Identify which cell holds the provided text, then report its (X, Y) central coordinate. 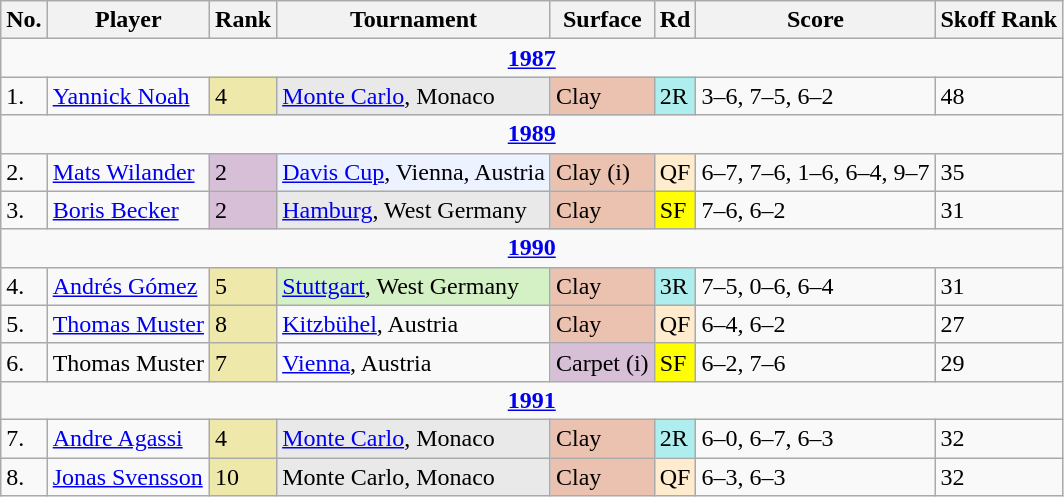
Clay (i) (602, 172)
Mats Wilander (128, 172)
1991 (532, 400)
1987 (532, 58)
10 (244, 477)
Player (128, 20)
Vienna, Austria (414, 362)
6–4, 6–2 (816, 324)
Stuttgart, West Germany (414, 286)
Skoff Rank (999, 20)
4. (24, 286)
Jonas Svensson (128, 477)
Davis Cup, Vienna, Austria (414, 172)
3R (675, 286)
35 (999, 172)
6–7, 7–6, 1–6, 6–4, 9–7 (816, 172)
6–2, 7–6 (816, 362)
8 (244, 324)
Score (816, 20)
7 (244, 362)
Andrés Gómez (128, 286)
Yannick Noah (128, 96)
3–6, 7–5, 6–2 (816, 96)
6. (24, 362)
7–5, 0–6, 6–4 (816, 286)
1. (24, 96)
7–6, 6–2 (816, 210)
Hamburg, West Germany (414, 210)
6–0, 6–7, 6–3 (816, 438)
1989 (532, 134)
Surface (602, 20)
29 (999, 362)
Tournament (414, 20)
Andre Agassi (128, 438)
Kitzbühel, Austria (414, 324)
2. (24, 172)
Rd (675, 20)
48 (999, 96)
7. (24, 438)
6–3, 6–3 (816, 477)
3. (24, 210)
5. (24, 324)
No. (24, 20)
8. (24, 477)
Rank (244, 20)
5 (244, 286)
Carpet (i) (602, 362)
27 (999, 324)
Boris Becker (128, 210)
1990 (532, 248)
